Capture the cell that displays the provided text and extract its (x, y) central coordinate. 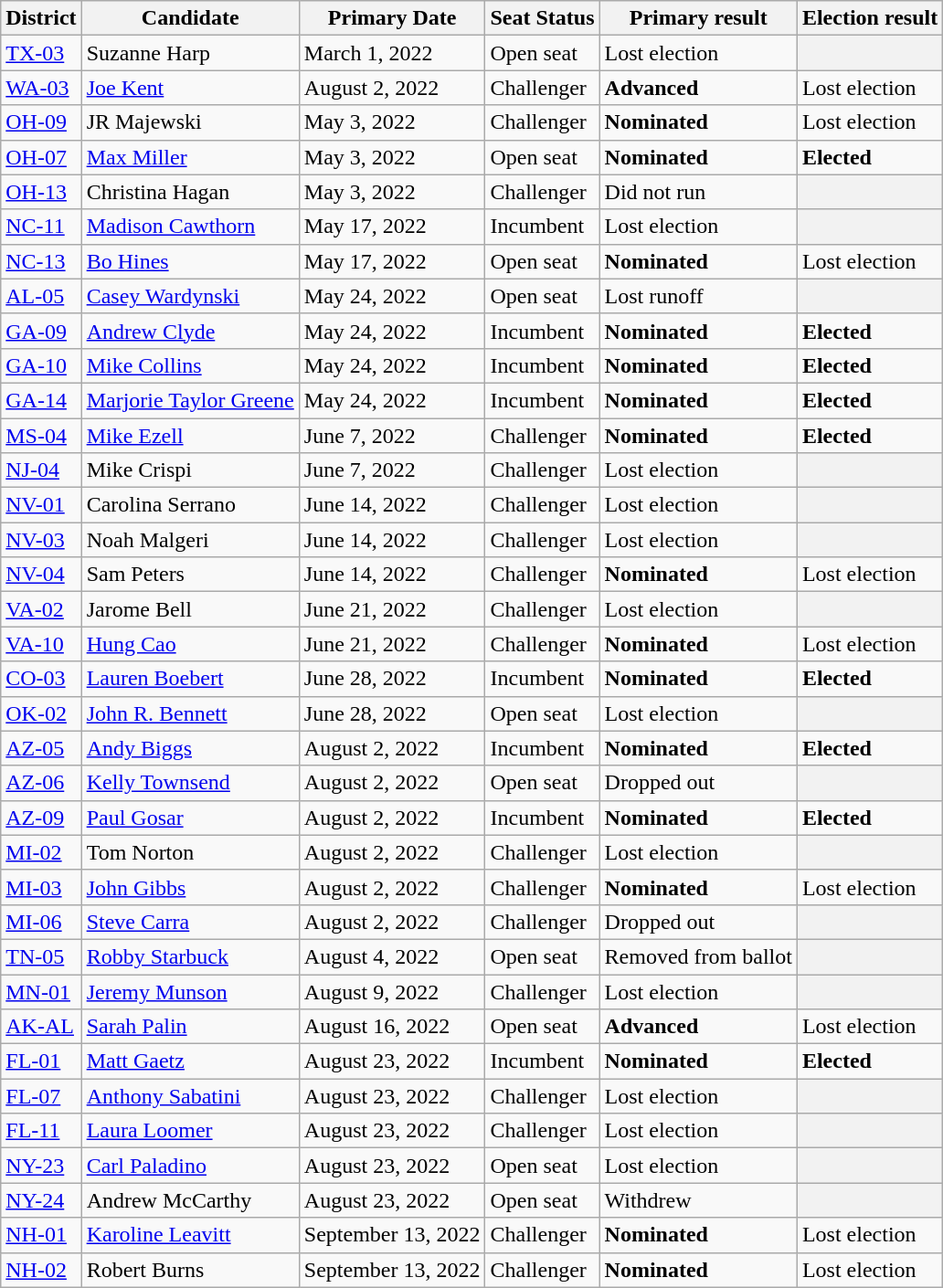
March 1, 2022 (392, 53)
VA-10 (41, 644)
Steve Carra (190, 922)
NJ-04 (41, 470)
Anthony Sabatini (190, 1096)
Seat Status (543, 18)
Robert Burns (190, 1270)
NV-04 (41, 575)
Marjorie Taylor Greene (190, 400)
NY-23 (41, 1166)
Jarome Bell (190, 609)
Mike Crispi (190, 470)
Hung Cao (190, 644)
TX-03 (41, 53)
Carolina Serrano (190, 505)
Andrew McCarthy (190, 1200)
OH-09 (41, 122)
GA-14 (41, 400)
AZ-06 (41, 783)
Matt Gaetz (190, 1061)
MI-02 (41, 852)
Mike Ezell (190, 436)
Did not run (698, 192)
NV-01 (41, 505)
Kelly Townsend (190, 783)
Max Miller (190, 157)
OH-13 (41, 192)
Laura Loomer (190, 1131)
Lauren Boebert (190, 679)
AZ-05 (41, 748)
WA-03 (41, 88)
OK-02 (41, 713)
Paul Gosar (190, 818)
Removed from ballot (698, 956)
FL-11 (41, 1131)
Sarah Palin (190, 1027)
NH-01 (41, 1235)
AL-05 (41, 296)
Christina Hagan (190, 192)
Lost runoff (698, 296)
NH-02 (41, 1270)
Tom Norton (190, 852)
FL-01 (41, 1061)
GA-09 (41, 331)
Casey Wardynski (190, 296)
JR Majewski (190, 122)
John R. Bennett (190, 713)
FL-07 (41, 1096)
GA-10 (41, 365)
Joe Kent (190, 88)
AK-AL (41, 1027)
Mike Collins (190, 365)
Withdrew (698, 1200)
CO-03 (41, 679)
NC-11 (41, 227)
Karoline Leavitt (190, 1235)
OH-07 (41, 157)
Bo Hines (190, 261)
Carl Paladino (190, 1166)
August 4, 2022 (392, 956)
NV-03 (41, 540)
August 16, 2022 (392, 1027)
Election result (870, 18)
Noah Malgeri (190, 540)
Madison Cawthorn (190, 227)
Primary result (698, 18)
Jeremy Munson (190, 991)
Robby Starbuck (190, 956)
NC-13 (41, 261)
MS-04 (41, 436)
Andy Biggs (190, 748)
MN-01 (41, 991)
Sam Peters (190, 575)
August 9, 2022 (392, 991)
VA-02 (41, 609)
Andrew Clyde (190, 331)
Suzanne Harp (190, 53)
District (41, 18)
MI-03 (41, 887)
AZ-09 (41, 818)
TN-05 (41, 956)
John Gibbs (190, 887)
Primary Date (392, 18)
Candidate (190, 18)
NY-24 (41, 1200)
MI-06 (41, 922)
